For the text-containing cell, return its midpoint in (X, Y) coordinate format. 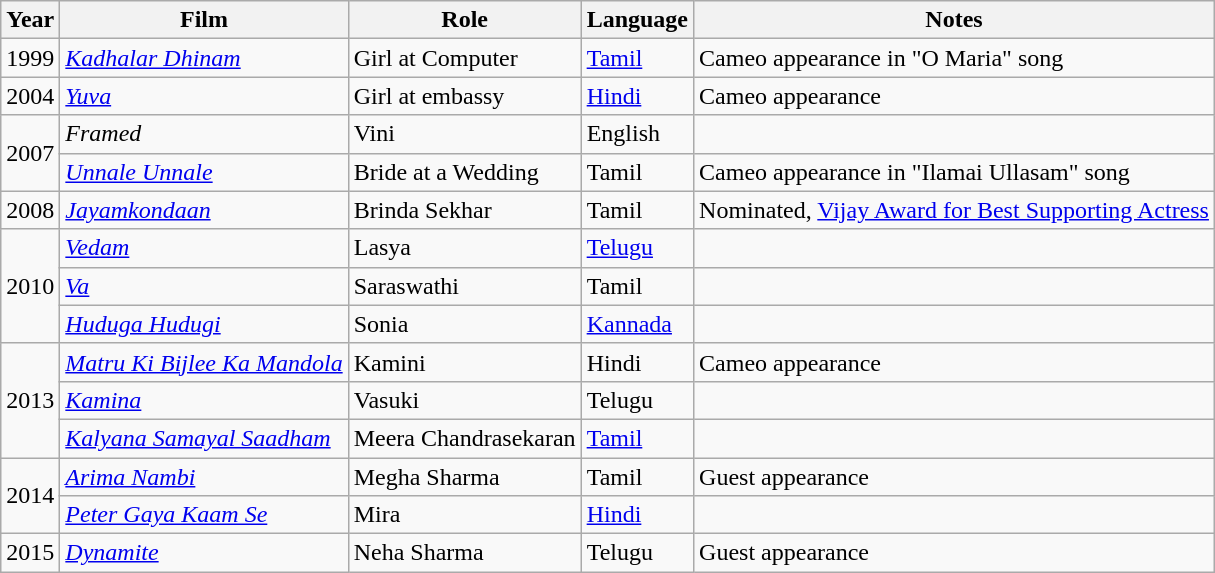
Girl at embassy (464, 96)
Vasuki (464, 400)
2008 (30, 210)
Meera Chandrasekaran (464, 438)
Peter Gaya Kaam Se (204, 515)
Kannada (637, 324)
Arima Nambi (204, 477)
Sonia (464, 324)
1999 (30, 58)
2014 (30, 496)
Cameo appearance in "O Maria" song (954, 58)
2007 (30, 153)
2013 (30, 400)
Framed (204, 134)
Kamini (464, 362)
2010 (30, 286)
2004 (30, 96)
Dynamite (204, 553)
Bride at a Wedding (464, 172)
English (637, 134)
Kamina (204, 400)
Vedam (204, 248)
Megha Sharma (464, 477)
Brinda Sekhar (464, 210)
Kalyana Samayal Saadham (204, 438)
Notes (954, 20)
Yuva (204, 96)
Role (464, 20)
Language (637, 20)
Kadhalar Dhinam (204, 58)
Lasya (464, 248)
Saraswathi (464, 286)
Matru Ki Bijlee Ka Mandola (204, 362)
Year (30, 20)
Unnale Unnale (204, 172)
2015 (30, 553)
Jayamkondaan (204, 210)
Nominated, Vijay Award for Best Supporting Actress (954, 210)
Huduga Hudugi (204, 324)
Vini (464, 134)
Mira (464, 515)
Girl at Computer (464, 58)
Film (204, 20)
Va (204, 286)
Cameo appearance in "Ilamai Ullasam" song (954, 172)
Neha Sharma (464, 553)
